Provide the [X, Y] coordinate of the cell's center where the given text is located.  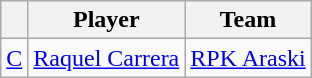
Raquel Carrera [106, 58]
Player [106, 20]
C [14, 58]
RPK Araski [248, 58]
Team [248, 20]
